For the text-containing cell, return its midpoint in [x, y] coordinate format. 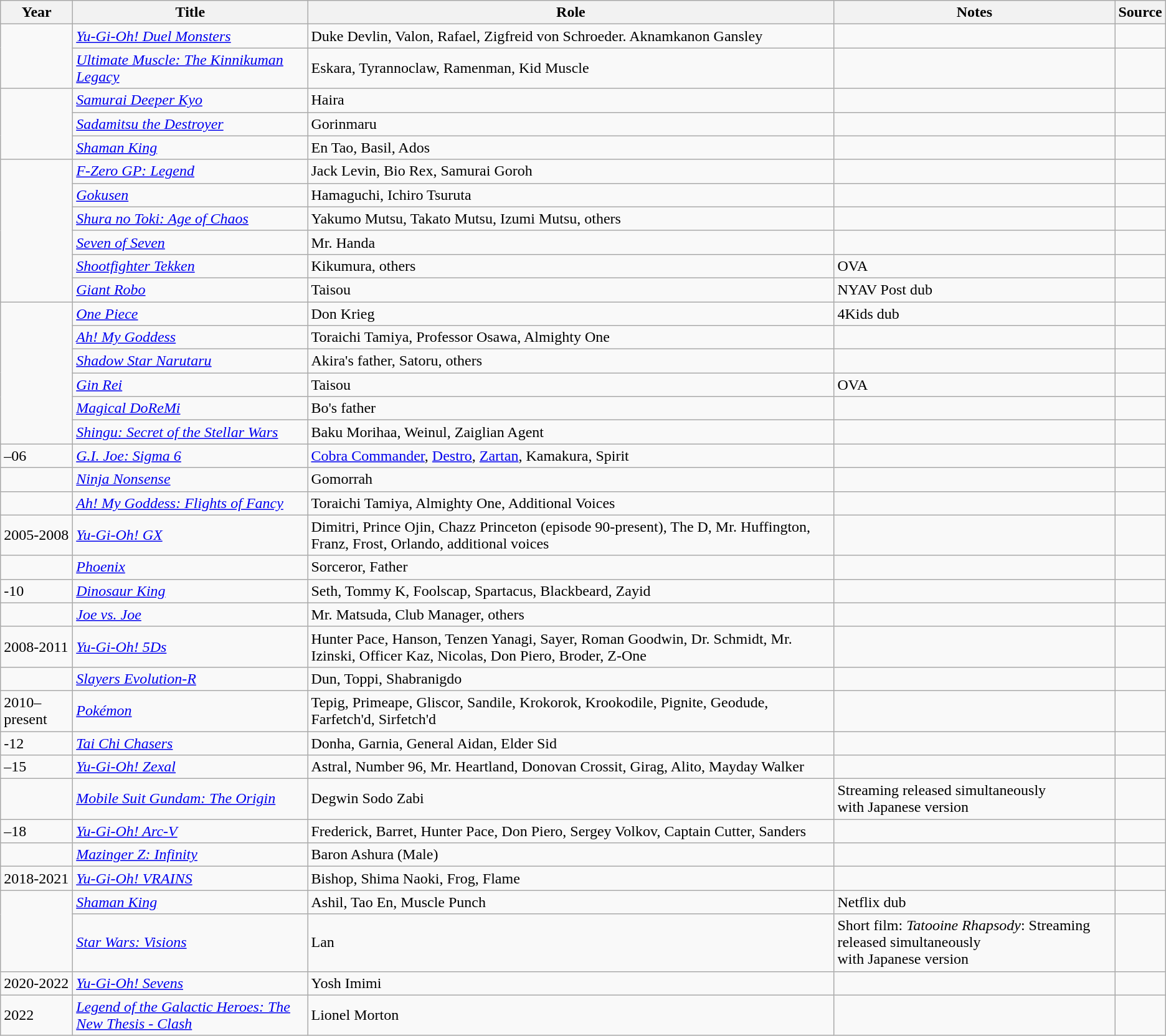
Ninja Nonsense [191, 479]
Dinosaur King [191, 591]
Netflix dub [974, 902]
Yu-Gi-Oh! VRAINS [191, 878]
Haira [571, 100]
Don Krieg [571, 313]
Mobile Suit Gundam: The Origin [191, 799]
Mr. Handa [571, 242]
Title [191, 12]
Lan [571, 943]
2008-2011 [37, 646]
Year [37, 12]
Ashil, Tao En, Muscle Punch [571, 902]
Mazinger Z: Infinity [191, 855]
Duke Devlin, Valon, Rafael, Zigfreid von Schroeder. Aknamkanon Gansley [571, 36]
2018-2021 [37, 878]
Toraichi Tamiya, Almighty One, Additional Voices [571, 503]
4Kids dub [974, 313]
F-Zero GP: Legend [191, 171]
Kikumura, others [571, 266]
Cobra Commander, Destro, Zartan, Kamakura, Spirit [571, 456]
Notes [974, 12]
Phoenix [191, 567]
2020-2022 [37, 983]
NYAV Post dub [974, 290]
Baron Ashura (Male) [571, 855]
Gokusen [191, 195]
Baku Morihaa, Weinul, Zaiglian Agent [571, 432]
Ah! My Goddess: Flights of Fancy [191, 503]
Short film: Tatooine Rhapsody: Streaming released simultaneously with Japanese version [974, 943]
Dimitri, Prince Ojin, Chazz Princeton (episode 90-present), The D, Mr. Huffington, Franz, Frost, Orlando, additional voices [571, 535]
Ultimate Muscle: The Kinnikuman Legacy [191, 68]
Yu-Gi-Oh! GX [191, 535]
Shingu: Secret of the Stellar Wars [191, 432]
Toraichi Tamiya, Professor Osawa, Almighty One [571, 337]
Degwin Sodo Zabi [571, 799]
2005-2008 [37, 535]
One Piece [191, 313]
Seven of Seven [191, 242]
Akira's father, Satoru, others [571, 361]
Slayers Evolution-R [191, 679]
Yu-Gi-Oh! Zexal [191, 767]
Ah! My Goddess [191, 337]
Gin Rei [191, 385]
Lionel Morton [571, 1015]
2010–present [37, 711]
G.I. Joe: Sigma 6 [191, 456]
Hunter Pace, Hanson, Tenzen Yanagi, Sayer, Roman Goodwin, Dr. Schmidt, Mr. Izinski, Officer Kaz, Nicolas, Don Piero, Broder, Z-One [571, 646]
Hamaguchi, Ichiro Tsuruta [571, 195]
Joe vs. Joe [191, 615]
–15 [37, 767]
Yosh Imimi [571, 983]
Yakumo Mutsu, Takato Mutsu, Izumi Mutsu, others [571, 219]
Role [571, 12]
Pokémon [191, 711]
Star Wars: Visions [191, 943]
Yu-Gi-Oh! Sevens [191, 983]
–18 [37, 831]
Donha, Garnia, General Aidan, Elder Sid [571, 743]
Frederick, Barret, Hunter Pace, Don Piero, Sergey Volkov, Captain Cutter, Sanders [571, 831]
Sorceror, Father [571, 567]
Shadow Star Narutaru [191, 361]
-12 [37, 743]
Tepig, Primeape, Gliscor, Sandile, Krokorok, Krookodile, Pignite, Geodude, Farfetch'd, Sirfetch'd [571, 711]
Seth, Tommy K, Foolscap, Spartacus, Blackbeard, Zayid [571, 591]
Gorinmaru [571, 124]
Gomorrah [571, 479]
Eskara, Tyrannoclaw, Ramenman, Kid Muscle [571, 68]
Source [1140, 12]
Yu-Gi-Oh! 5Ds [191, 646]
Dun, Toppi, Shabranigdo [571, 679]
Mr. Matsuda, Club Manager, others [571, 615]
En Tao, Basil, Ados [571, 148]
Legend of the Galactic Heroes: The New Thesis - Clash [191, 1015]
Magical DoReMi [191, 408]
Shura no Toki: Age of Chaos [191, 219]
Streaming released simultaneously with Japanese version [974, 799]
-10 [37, 591]
Samurai Deeper Kyo [191, 100]
Astral, Number 96, Mr. Heartland, Donovan Crossit, Girag, Alito, Mayday Walker [571, 767]
Giant Robo [191, 290]
Bo's father [571, 408]
Shootfighter Tekken [191, 266]
Yu-Gi-Oh! Arc-V [191, 831]
Jack Levin, Bio Rex, Samurai Goroh [571, 171]
Tai Chi Chasers [191, 743]
Sadamitsu the Destroyer [191, 124]
Yu-Gi-Oh! Duel Monsters [191, 36]
Bishop, Shima Naoki, Frog, Flame [571, 878]
–06 [37, 456]
2022 [37, 1015]
